For the text-containing cell, return its midpoint in [X, Y] coordinate format. 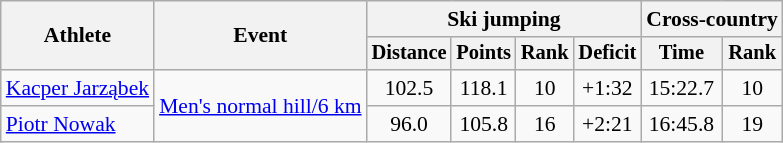
118.1 [483, 88]
Men's normal hill/6 km [260, 106]
+1:32 [607, 88]
Time [681, 54]
Distance [410, 54]
19 [752, 124]
105.8 [483, 124]
Deficit [607, 54]
+2:21 [607, 124]
Points [483, 54]
Piotr Nowak [78, 124]
Kacper Jarząbek [78, 88]
96.0 [410, 124]
Cross-country [712, 19]
15:22.7 [681, 88]
Event [260, 36]
102.5 [410, 88]
16:45.8 [681, 124]
16 [545, 124]
Ski jumping [504, 19]
Athlete [78, 36]
